Return (X, Y) of the center of cell containing provided text 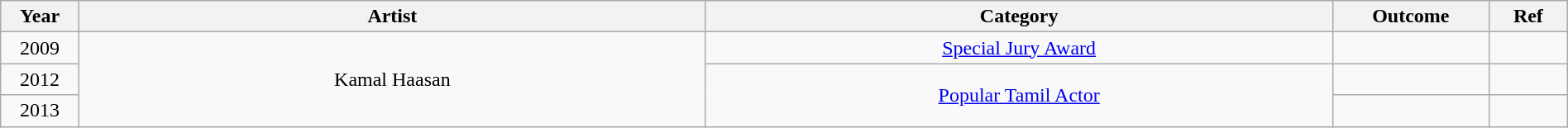
Popular Tamil Actor (1019, 95)
2013 (40, 111)
Special Jury Award (1019, 48)
Ref (1528, 17)
Kamal Haasan (392, 79)
Category (1019, 17)
2009 (40, 48)
Year (40, 17)
2012 (40, 79)
Outcome (1411, 17)
Artist (392, 17)
